From the cell containing the given text, extract its center point as (X, Y) coordinate. 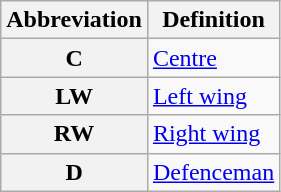
C (74, 58)
Defenceman (213, 172)
Left wing (213, 96)
Definition (213, 20)
Right wing (213, 134)
RW (74, 134)
Centre (213, 58)
Abbreviation (74, 20)
LW (74, 96)
D (74, 172)
